Pinpoint the cell where the given text exists, returning its (x, y) midpoint coordinate. 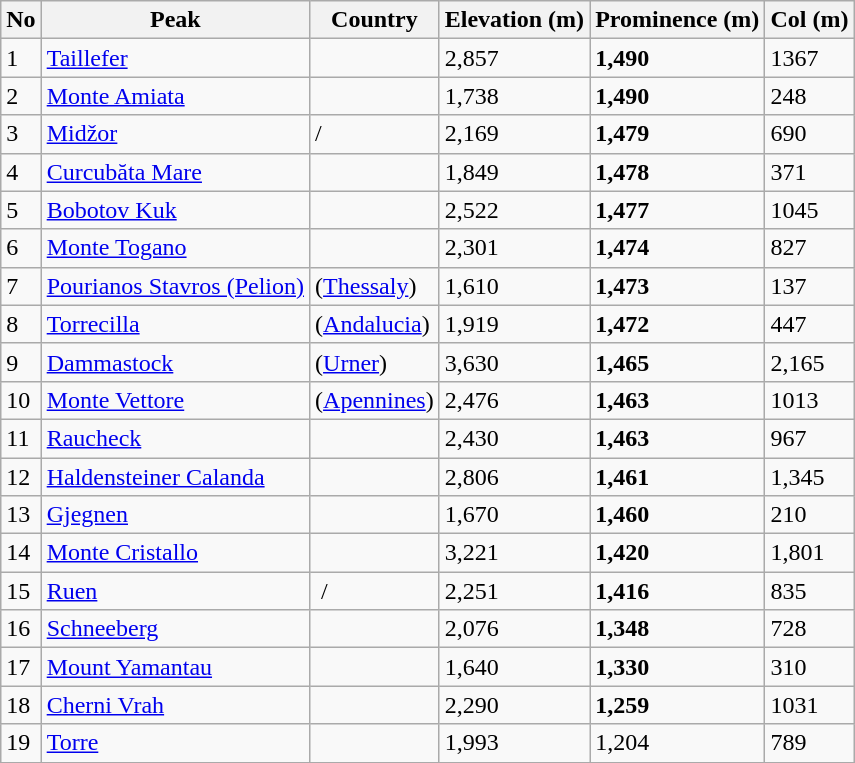
4 (21, 172)
827 (810, 248)
Col (m) (810, 20)
Midžor (175, 134)
8 (21, 324)
9 (21, 362)
7 (21, 286)
1,849 (514, 172)
1,473 (678, 286)
1,345 (810, 477)
Monte Togano (175, 248)
447 (810, 324)
14 (21, 553)
1,640 (514, 667)
11 (21, 438)
789 (810, 743)
2,806 (514, 477)
Prominence (m) (678, 20)
1,420 (678, 553)
1045 (810, 210)
1,259 (678, 705)
1,993 (514, 743)
2,165 (810, 362)
1,465 (678, 362)
18 (21, 705)
3,221 (514, 553)
Ruen (175, 591)
2,290 (514, 705)
13 (21, 515)
2,301 (514, 248)
1367 (810, 58)
(Andalucia) (375, 324)
Mount Yamantau (175, 667)
5 (21, 210)
1,330 (678, 667)
6 (21, 248)
Gjegnen (175, 515)
Monte Vettore (175, 400)
2,857 (514, 58)
1,477 (678, 210)
2,076 (514, 629)
Raucheck (175, 438)
Torre (175, 743)
(Thessaly) (375, 286)
210 (810, 515)
1,461 (678, 477)
371 (810, 172)
2,430 (514, 438)
Schneeberg (175, 629)
Torrecilla (175, 324)
1,416 (678, 591)
1,474 (678, 248)
16 (21, 629)
Dammastock (175, 362)
967 (810, 438)
Curcubăta Mare (175, 172)
(Apennines) (375, 400)
Bobotov Kuk (175, 210)
2 (21, 96)
No (21, 20)
137 (810, 286)
310 (810, 667)
1,479 (678, 134)
2,251 (514, 591)
1,670 (514, 515)
Elevation (m) (514, 20)
1,460 (678, 515)
2,169 (514, 134)
Monte Cristallo (175, 553)
248 (810, 96)
17 (21, 667)
12 (21, 477)
1,919 (514, 324)
1,801 (810, 553)
1,610 (514, 286)
Haldensteiner Calanda (175, 477)
Monte Amiata (175, 96)
2,476 (514, 400)
1,204 (678, 743)
1,472 (678, 324)
1,348 (678, 629)
1,738 (514, 96)
Pourianos Stavros (Pelion) (175, 286)
Cherni Vrah (175, 705)
Peak (175, 20)
1013 (810, 400)
3 (21, 134)
Country (375, 20)
1031 (810, 705)
690 (810, 134)
3,630 (514, 362)
835 (810, 591)
2,522 (514, 210)
1,478 (678, 172)
728 (810, 629)
10 (21, 400)
1 (21, 58)
Taillefer (175, 58)
(Urner) (375, 362)
19 (21, 743)
15 (21, 591)
